Return the (X, Y) coordinate for the center point of the cell that contains the specified text.  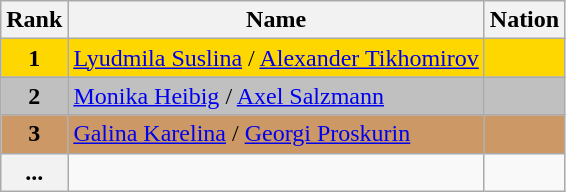
Rank (34, 20)
3 (34, 134)
... (34, 172)
2 (34, 96)
Galina Karelina / Georgi Proskurin (276, 134)
Monika Heibig / Axel Salzmann (276, 96)
Name (276, 20)
1 (34, 58)
Nation (524, 20)
Lyudmila Suslina / Alexander Tikhomirov (276, 58)
